Pinpoint the cell where the given text exists, returning its (X, Y) midpoint coordinate. 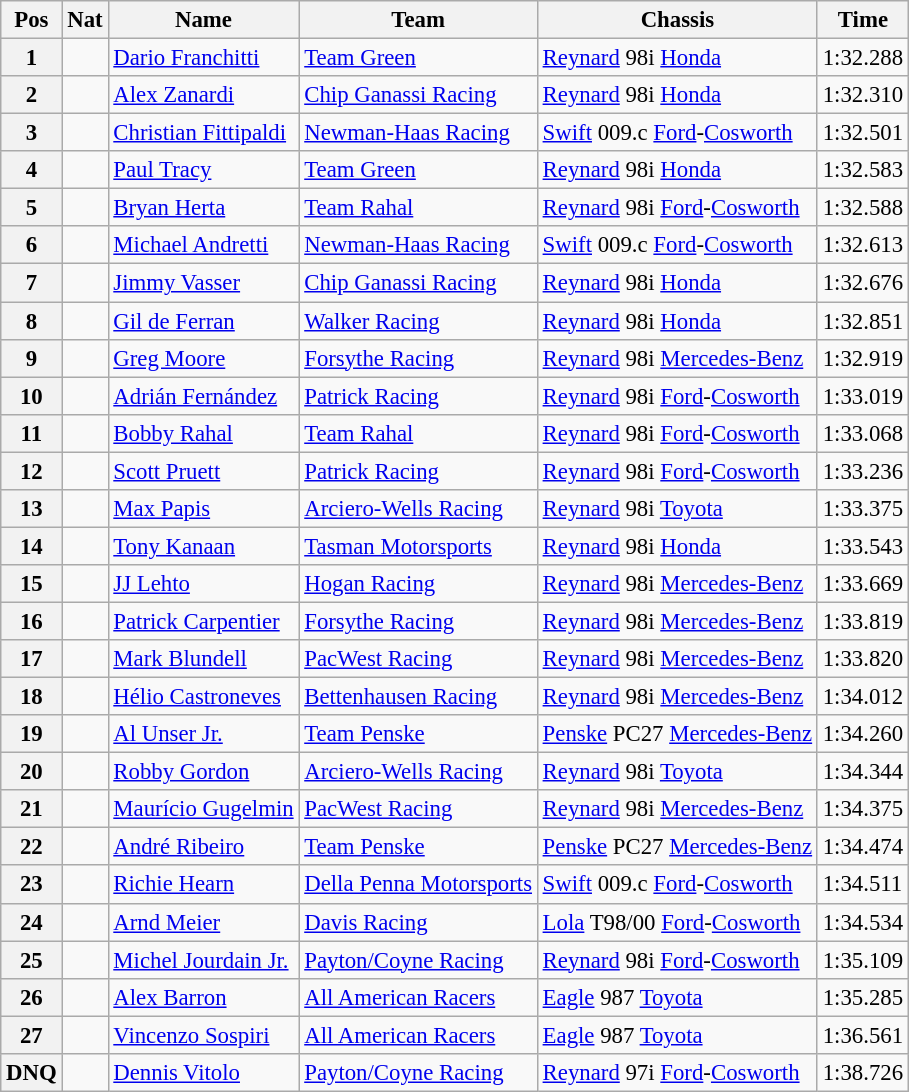
4 (32, 170)
14 (32, 546)
17 (32, 659)
23 (32, 885)
1:32.851 (862, 321)
Patrick Carpentier (204, 621)
5 (32, 208)
Gil de Ferran (204, 321)
26 (32, 997)
Paul Tracy (204, 170)
18 (32, 697)
Mark Blundell (204, 659)
Vincenzo Sospiri (204, 1035)
1:34.375 (862, 809)
10 (32, 396)
Alex Barron (204, 997)
7 (32, 283)
1:33.820 (862, 659)
Greg Moore (204, 358)
1 (32, 58)
Hélio Castroneves (204, 697)
1:34.511 (862, 885)
24 (32, 922)
1:38.726 (862, 1073)
1:32.919 (862, 358)
Pos (32, 20)
Nat (85, 20)
André Ribeiro (204, 847)
1:35.109 (862, 960)
21 (32, 809)
1:32.588 (862, 208)
9 (32, 358)
12 (32, 471)
Michael Andretti (204, 245)
20 (32, 772)
3 (32, 133)
1:33.068 (862, 433)
Tasman Motorsports (418, 546)
1:32.583 (862, 170)
1:33.819 (862, 621)
1:33.669 (862, 584)
Jimmy Vasser (204, 283)
13 (32, 509)
Christian Fittipaldi (204, 133)
Hogan Racing (418, 584)
Max Papis (204, 509)
Dennis Vitolo (204, 1073)
Name (204, 20)
Tony Kanaan (204, 546)
19 (32, 734)
Richie Hearn (204, 885)
Dario Franchitti (204, 58)
1:33.375 (862, 509)
15 (32, 584)
1:33.236 (862, 471)
Al Unser Jr. (204, 734)
Maurício Gugelmin (204, 809)
25 (32, 960)
27 (32, 1035)
Walker Racing (418, 321)
Della Penna Motorsports (418, 885)
Lola T98/00 Ford-Cosworth (677, 922)
1:33.019 (862, 396)
1:34.534 (862, 922)
8 (32, 321)
Robby Gordon (204, 772)
Davis Racing (418, 922)
1:36.561 (862, 1035)
1:34.260 (862, 734)
1:32.288 (862, 58)
1:33.543 (862, 546)
2 (32, 95)
Reynard 97i Ford-Cosworth (677, 1073)
6 (32, 245)
Bobby Rahal (204, 433)
22 (32, 847)
Arnd Meier (204, 922)
Team (418, 20)
Chassis (677, 20)
1:32.501 (862, 133)
Michel Jourdain Jr. (204, 960)
Time (862, 20)
JJ Lehto (204, 584)
Bettenhausen Racing (418, 697)
1:35.285 (862, 997)
1:32.676 (862, 283)
1:34.344 (862, 772)
Scott Pruett (204, 471)
Adrián Fernández (204, 396)
1:32.310 (862, 95)
1:32.613 (862, 245)
Alex Zanardi (204, 95)
1:34.012 (862, 697)
DNQ (32, 1073)
1:34.474 (862, 847)
11 (32, 433)
Bryan Herta (204, 208)
16 (32, 621)
